Detect which cell encompasses the target text, then output its (X, Y) center coordinate. 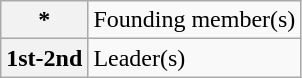
* (44, 20)
Leader(s) (194, 58)
Founding member(s) (194, 20)
1st-2nd (44, 58)
